Provide the [x, y] coordinate of the cell's center where the given text is located.  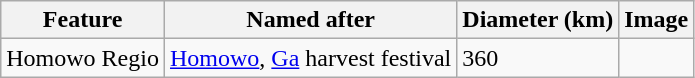
360 [538, 58]
Diameter (km) [538, 20]
Image [656, 20]
Homowo, Ga harvest festival [310, 58]
Feature [83, 20]
Named after [310, 20]
Homowo Regio [83, 58]
